For the text-containing cell, return its midpoint in (x, y) coordinate format. 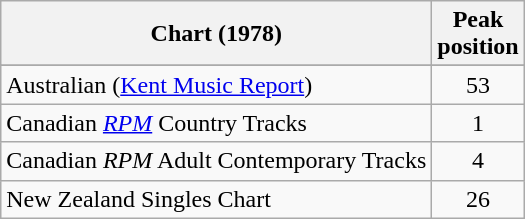
Australian (Kent Music Report) (216, 85)
Canadian RPM Adult Contemporary Tracks (216, 161)
Peakposition (478, 34)
Chart (1978) (216, 34)
26 (478, 199)
1 (478, 123)
New Zealand Singles Chart (216, 199)
4 (478, 161)
Canadian RPM Country Tracks (216, 123)
53 (478, 85)
